Return the (X, Y) coordinate for the center point of the cell that contains the specified text.  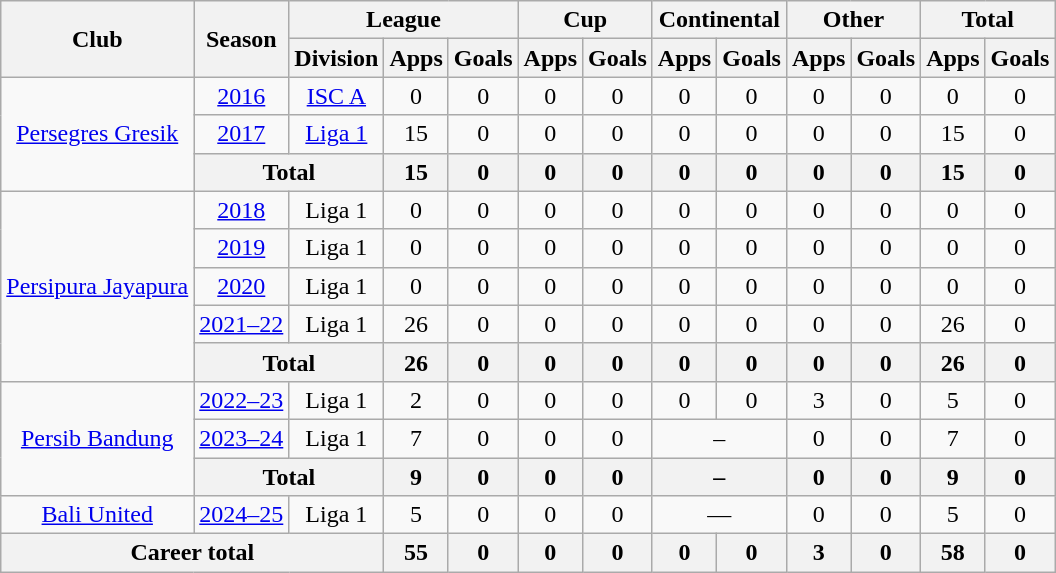
55 (416, 553)
Career total (192, 553)
Cup (585, 20)
2021–22 (242, 324)
— (719, 515)
ISC A (336, 96)
2018 (242, 210)
Persegres Gresik (98, 134)
2020 (242, 286)
Other (853, 20)
Persib Bandung (98, 438)
Bali United (98, 515)
58 (953, 553)
Continental (719, 20)
2019 (242, 248)
2024–25 (242, 515)
2022–23 (242, 400)
Persipura Jayapura (98, 286)
2017 (242, 134)
League (404, 20)
Club (98, 39)
2016 (242, 96)
Division (336, 58)
Season (242, 39)
2023–24 (242, 438)
2 (416, 400)
